Extract the [x, y] coordinate from the center of the cell holding the provided text.  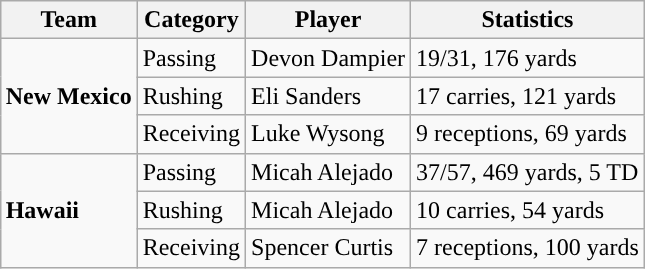
17 carries, 121 yards [528, 96]
19/31, 176 yards [528, 58]
9 receptions, 69 yards [528, 134]
Hawaii [68, 210]
New Mexico [68, 96]
37/57, 469 yards, 5 TD [528, 172]
Team [68, 20]
Devon Dampier [328, 58]
7 receptions, 100 yards [528, 248]
Luke Wysong [328, 134]
Spencer Curtis [328, 248]
Eli Sanders [328, 96]
Category [191, 20]
Statistics [528, 20]
Player [328, 20]
10 carries, 54 yards [528, 210]
